For the text-containing cell, return its midpoint in (X, Y) coordinate format. 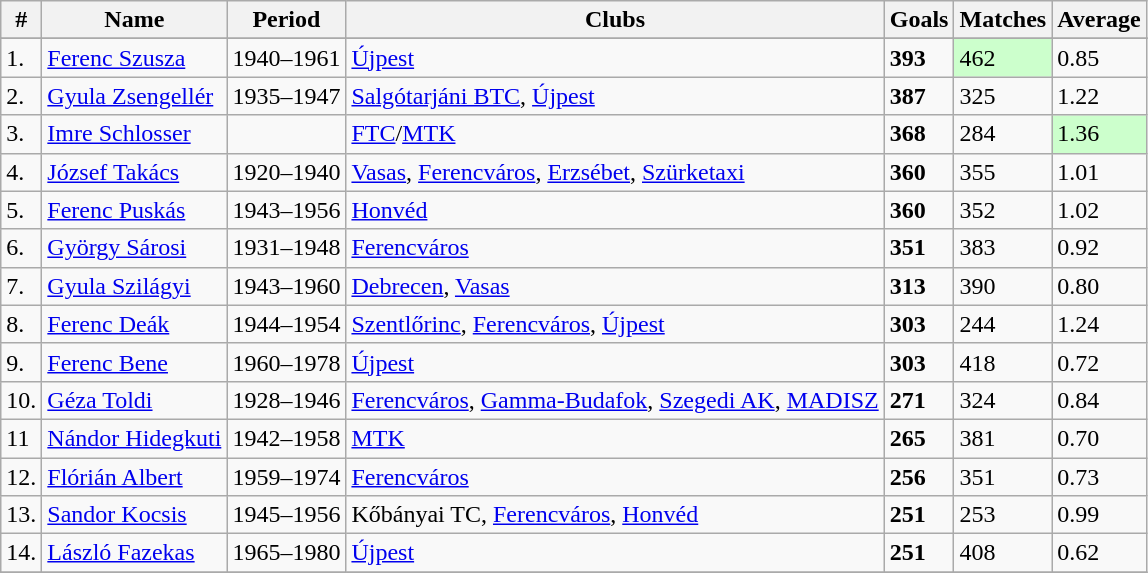
Period (286, 20)
352 (1003, 210)
1928–1946 (286, 400)
1.01 (1100, 172)
1960–1978 (286, 362)
0.99 (1100, 515)
József Takács (134, 172)
0.80 (1100, 286)
# (22, 20)
Ferenc Puskás (134, 210)
Average (1100, 20)
381 (1003, 438)
Sandor Kocsis (134, 515)
0.92 (1100, 248)
Géza Toldi (134, 400)
MTK (615, 438)
0.73 (1100, 477)
Imre Schlosser (134, 134)
Kőbányai TC, Ferencváros, Honvéd (615, 515)
265 (919, 438)
György Sárosi (134, 248)
1943–1956 (286, 210)
1942–1958 (286, 438)
9. (22, 362)
0.85 (1100, 58)
Vasas, Ferencváros, Erzsébet, Szürketaxi (615, 172)
10. (22, 400)
11 (22, 438)
383 (1003, 248)
325 (1003, 96)
1.24 (1100, 324)
1943–1960 (286, 286)
Clubs (615, 20)
1965–1980 (286, 553)
418 (1003, 362)
355 (1003, 172)
Salgótarjáni BTC, Újpest (615, 96)
Ferenc Szusza (134, 58)
408 (1003, 553)
390 (1003, 286)
14. (22, 553)
13. (22, 515)
Matches (1003, 20)
1920–1940 (286, 172)
387 (919, 96)
László Fazekas (134, 553)
0.84 (1100, 400)
324 (1003, 400)
6. (22, 248)
0.72 (1100, 362)
Nándor Hidegkuti (134, 438)
462 (1003, 58)
1940–1961 (286, 58)
271 (919, 400)
4. (22, 172)
1959–1974 (286, 477)
393 (919, 58)
256 (919, 477)
8. (22, 324)
1. (22, 58)
284 (1003, 134)
Honvéd (615, 210)
0.62 (1100, 553)
1935–1947 (286, 96)
244 (1003, 324)
2. (22, 96)
1945–1956 (286, 515)
1.22 (1100, 96)
1.02 (1100, 210)
3. (22, 134)
Ferenc Deák (134, 324)
Debrecen, Vasas (615, 286)
0.70 (1100, 438)
1.36 (1100, 134)
368 (919, 134)
1944–1954 (286, 324)
7. (22, 286)
FTC/MTK (615, 134)
5. (22, 210)
12. (22, 477)
Szentlőrinc, Ferencváros, Újpest (615, 324)
Gyula Szilágyi (134, 286)
253 (1003, 515)
Name (134, 20)
Gyula Zsengellér (134, 96)
Flórián Albert (134, 477)
Ferencváros, Gamma-Budafok, Szegedi AK, MADISZ (615, 400)
Ferenc Bene (134, 362)
Goals (919, 20)
1931–1948 (286, 248)
313 (919, 286)
